Return the (x, y) coordinate for the center point of the cell that contains the specified text.  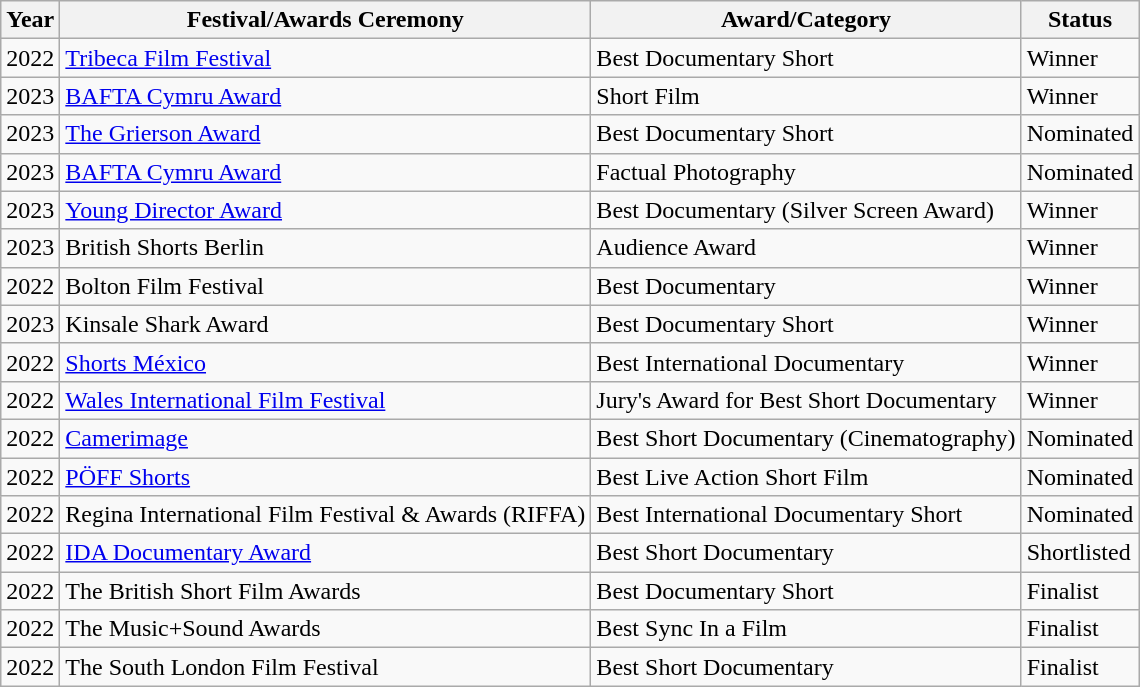
Best Documentary (Silver Screen Award) (806, 210)
Tribeca Film Festival (326, 58)
Camerimage (326, 438)
The British Short Film Awards (326, 591)
Wales International Film Festival (326, 400)
British Shorts Berlin (326, 248)
Best Documentary (806, 286)
Factual Photography (806, 172)
The South London Film Festival (326, 667)
Bolton Film Festival (326, 286)
Status (1080, 20)
Jury's Award for Best Short Documentary (806, 400)
PÖFF Shorts (326, 477)
Regina International Film Festival & Awards (RIFFA) (326, 515)
Festival/Awards Ceremony (326, 20)
Kinsale Shark Award (326, 324)
Award/Category (806, 20)
Shorts México (326, 362)
Best Live Action Short Film (806, 477)
Year (30, 20)
Audience Award (806, 248)
Best Short Documentary (Cinematography) (806, 438)
Best International Documentary (806, 362)
The Grierson Award (326, 134)
Young Director Award (326, 210)
Best International Documentary Short (806, 515)
Shortlisted (1080, 553)
Short Film (806, 96)
IDA Documentary Award (326, 553)
The Music+Sound Awards (326, 629)
Best Sync In a Film (806, 629)
